Provide the (x, y) coordinate of the cell's center where the given text is located.  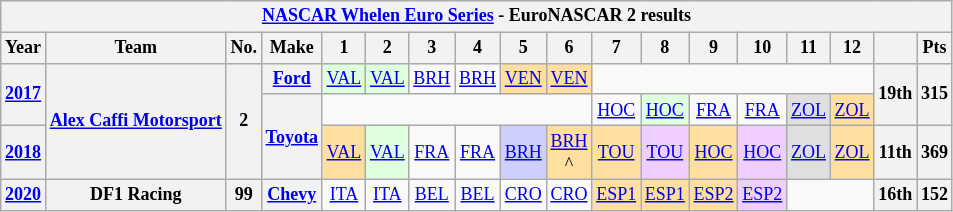
11 (809, 48)
NASCAR Whelen Euro Series - EuroNASCAR 2 results (477, 16)
DF1 Racing (136, 194)
152 (935, 194)
Alex Caffi Motorsport (136, 121)
2018 (24, 152)
Year (24, 48)
1 (344, 48)
315 (935, 94)
16th (896, 194)
10 (762, 48)
4 (478, 48)
99 (244, 194)
11th (896, 152)
BRH^ (569, 152)
2017 (24, 94)
8 (664, 48)
7 (616, 48)
Pts (935, 48)
9 (714, 48)
Toyota (292, 136)
Make (292, 48)
369 (935, 152)
5 (523, 48)
6 (569, 48)
Ford (292, 78)
No. (244, 48)
3 (432, 48)
19th (896, 94)
2020 (24, 194)
12 (852, 48)
Team (136, 48)
Chevy (292, 194)
